Locate the cell with the specified text and output its (X, Y) center coordinate. 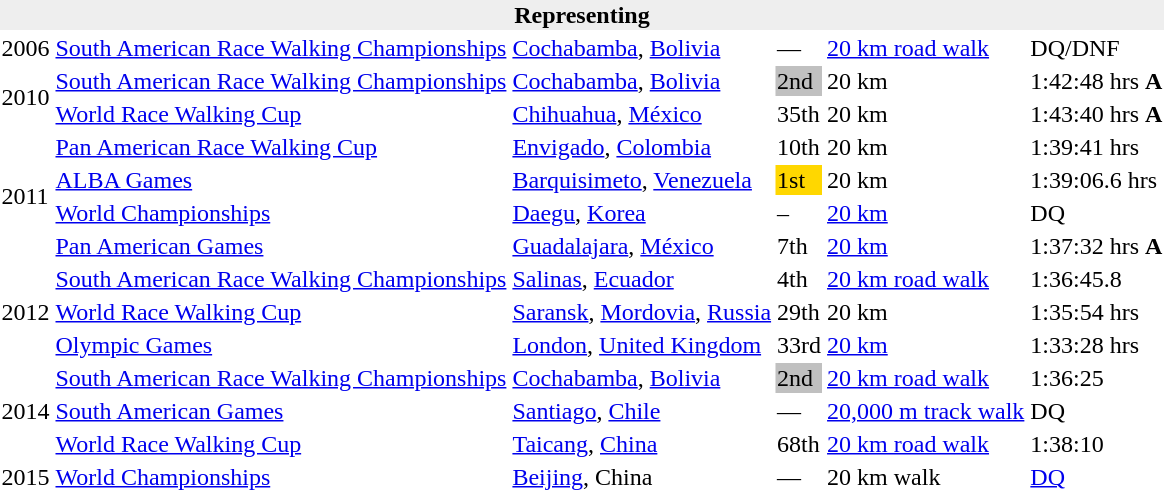
Chihuahua, México (642, 114)
Saransk, Mordovia, Russia (642, 312)
1:33:28 hrs (1096, 345)
29th (800, 312)
35th (800, 114)
Guadalajara, México (642, 246)
DQ/DNF (1096, 48)
– (800, 213)
1:42:48 hrs A (1096, 81)
Pan American Games (281, 246)
68th (800, 444)
1:39:41 hrs (1096, 147)
Barquisimeto, Venezuela (642, 180)
Olympic Games (281, 345)
10th (800, 147)
Daegu, Korea (642, 213)
World Championships (281, 213)
4th (800, 279)
1:39:06.6 hrs (1096, 180)
Santiago, Chile (642, 411)
1:36:45.8 (1096, 279)
1:35:54 hrs (1096, 312)
1:37:32 hrs A (1096, 246)
1:36:25 (1096, 378)
1st (800, 180)
Salinas, Ecuador (642, 279)
ALBA Games (281, 180)
2012 (26, 312)
Taicang, China (642, 444)
2014 (26, 411)
London, United Kingdom (642, 345)
2010 (26, 98)
1:38:10 (1096, 444)
20,000 m track walk (926, 411)
1:43:40 hrs A (1096, 114)
Envigado, Colombia (642, 147)
2011 (26, 196)
Pan American Race Walking Cup (281, 147)
33rd (800, 345)
South American Games (281, 411)
Representing (582, 15)
2006 (26, 48)
7th (800, 246)
